Return the (X, Y) coordinate for the center point of the cell that contains the specified text.  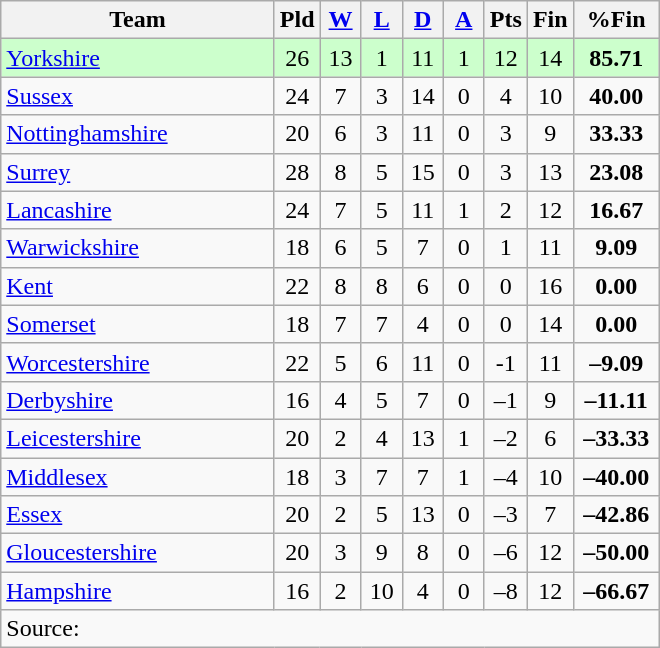
Gloucestershire (138, 553)
Hampshire (138, 591)
–2 (506, 438)
16.67 (616, 210)
L (382, 20)
Surrey (138, 172)
-1 (506, 362)
Leicestershire (138, 438)
9.09 (616, 248)
Kent (138, 286)
–33.33 (616, 438)
–40.00 (616, 477)
–9.09 (616, 362)
–4 (506, 477)
Warwickshire (138, 248)
–42.86 (616, 515)
–6 (506, 553)
Essex (138, 515)
Sussex (138, 96)
Fin (550, 20)
26 (297, 58)
D (422, 20)
W (340, 20)
Team (138, 20)
Pts (506, 20)
Derbyshire (138, 400)
–1 (506, 400)
Somerset (138, 324)
23.08 (616, 172)
Source: (330, 629)
33.33 (616, 134)
Lancashire (138, 210)
28 (297, 172)
–50.00 (616, 553)
Middlesex (138, 477)
Worcestershire (138, 362)
–11.11 (616, 400)
A (464, 20)
Pld (297, 20)
–3 (506, 515)
%Fin (616, 20)
Nottinghamshire (138, 134)
Yorkshire (138, 58)
15 (422, 172)
–66.67 (616, 591)
–8 (506, 591)
40.00 (616, 96)
85.71 (616, 58)
